Output the (x, y) coordinate of the center of the cell containing the given text.  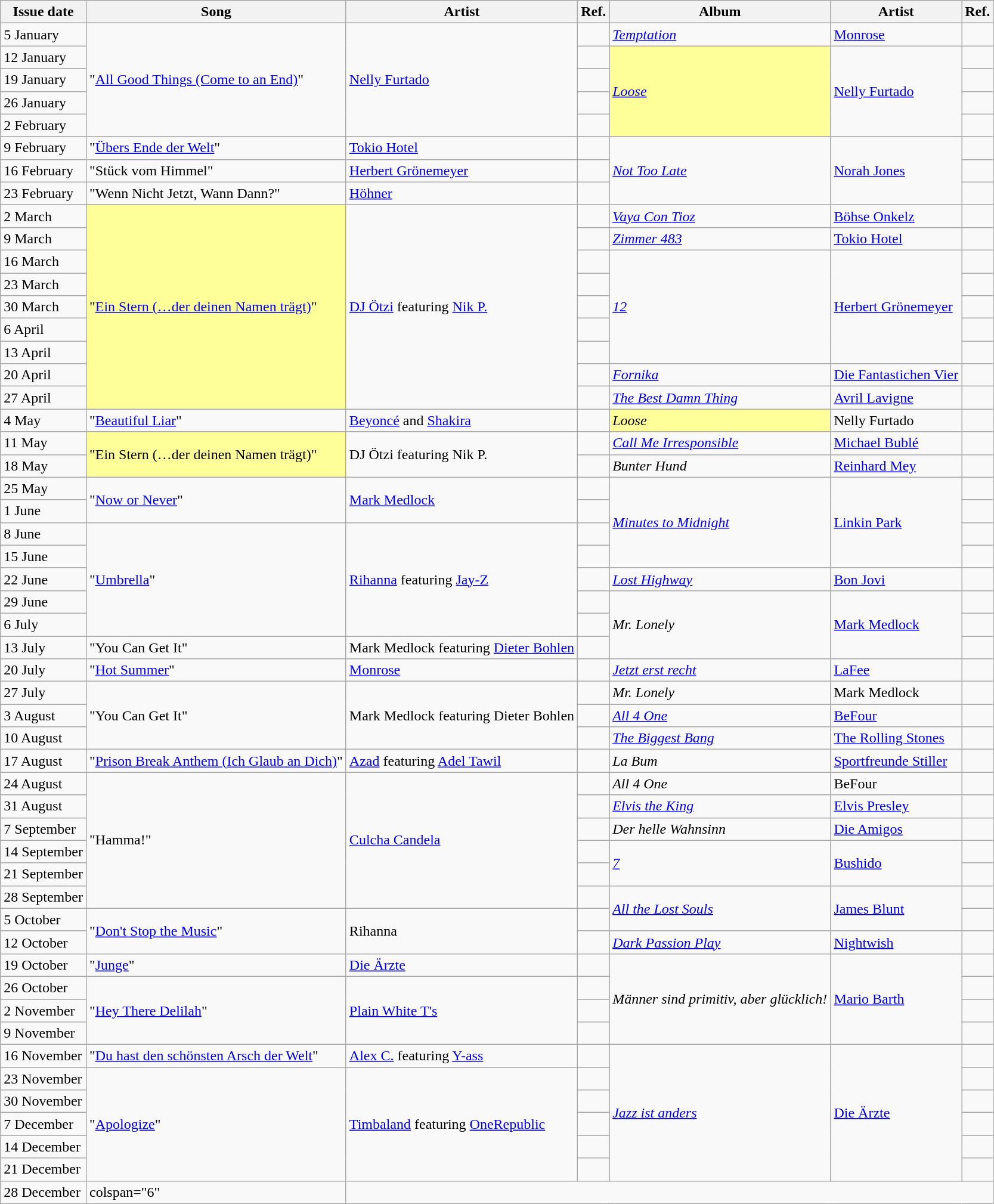
James Blunt (896, 908)
The Biggest Bang (720, 738)
Temptation (720, 35)
20 April (44, 375)
9 November (44, 1033)
Beyoncé and Shakira (462, 420)
"Du hast den schönsten Arsch der Welt" (216, 1056)
4 May (44, 420)
9 March (44, 239)
12 January (44, 57)
2 February (44, 125)
18 May (44, 466)
8 June (44, 534)
Not Too Late (720, 171)
19 October (44, 965)
30 November (44, 1101)
Norah Jones (896, 171)
Timbaland featuring OneRepublic (462, 1124)
Issue date (44, 12)
Bushido (896, 863)
24 August (44, 784)
7 September (44, 829)
23 March (44, 284)
16 November (44, 1056)
2 November (44, 1011)
Lost Highway (720, 579)
Vaya Con Tioz (720, 216)
Nightwish (896, 942)
28 December (44, 1192)
"Junge" (216, 965)
"Umbrella" (216, 579)
Album (720, 12)
Höhner (462, 193)
Michael Bublé (896, 443)
"Stück vom Himmel" (216, 171)
17 August (44, 761)
Böhse Onkelz (896, 216)
Dark Passion Play (720, 942)
28 September (44, 897)
"Prison Break Anthem (Ich Glaub an Dich)" (216, 761)
Der helle Wahnsinn (720, 829)
14 September (44, 852)
26 October (44, 988)
Rihanna (462, 931)
Minutes to Midnight (720, 522)
Elvis the King (720, 806)
3 August (44, 716)
"Hey There Delilah" (216, 1010)
Zimmer 483 (720, 239)
Mario Barth (896, 999)
14 December (44, 1147)
Elvis Presley (896, 806)
The Rolling Stones (896, 738)
5 October (44, 920)
Männer sind primitiv, aber glücklich! (720, 999)
26 January (44, 103)
11 May (44, 443)
"Don't Stop the Music" (216, 931)
5 January (44, 35)
13 April (44, 352)
2 March (44, 216)
7 December (44, 1124)
10 August (44, 738)
Call Me Irresponsible (720, 443)
Azad featuring Adel Tawil (462, 761)
Jazz ist anders (720, 1113)
27 July (44, 693)
Linkin Park (896, 522)
16 February (44, 171)
Die Fantastichen Vier (896, 375)
29 June (44, 602)
23 November (44, 1079)
Avril Lavigne (896, 398)
"Apologize" (216, 1124)
La Bum (720, 761)
16 March (44, 261)
Rihanna featuring Jay-Z (462, 579)
All the Lost Souls (720, 908)
30 March (44, 307)
Sportfreunde Stiller (896, 761)
Bon Jovi (896, 579)
23 February (44, 193)
12 October (44, 942)
Fornika (720, 375)
Bunter Hund (720, 466)
21 September (44, 874)
Culcha Candela (462, 840)
31 August (44, 806)
20 July (44, 670)
"Wenn Nicht Jetzt, Wann Dann?" (216, 193)
"Hamma!" (216, 840)
"Übers Ende der Welt" (216, 148)
colspan="6" (216, 1192)
Reinhard Mey (896, 466)
19 January (44, 80)
Song (216, 12)
Die Amigos (896, 829)
15 June (44, 556)
27 April (44, 398)
12 (720, 307)
6 July (44, 624)
"Now or Never" (216, 500)
9 February (44, 148)
The Best Damn Thing (720, 398)
"Beautiful Liar" (216, 420)
1 June (44, 511)
LaFee (896, 670)
Jetzt erst recht (720, 670)
25 May (44, 488)
21 December (44, 1169)
22 June (44, 579)
"Hot Summer" (216, 670)
7 (720, 863)
13 July (44, 647)
"All Good Things (Come to an End)" (216, 80)
Alex C. featuring Y-ass (462, 1056)
6 April (44, 330)
Plain White T's (462, 1010)
